Search for the cell housing the specified text and yield its [X, Y] center coordinate. 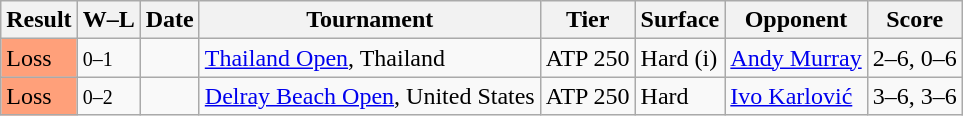
Opponent [796, 20]
Surface [680, 20]
0–1 [108, 58]
Delray Beach Open, United States [370, 96]
2–6, 0–6 [914, 58]
Hard [680, 96]
Tournament [370, 20]
Tier [588, 20]
Ivo Karlović [796, 96]
W–L [108, 20]
Andy Murray [796, 58]
Score [914, 20]
Hard (i) [680, 58]
Thailand Open, Thailand [370, 58]
Result [39, 20]
Date [170, 20]
3–6, 3–6 [914, 96]
0–2 [108, 96]
